Provide the (x, y) coordinate of the cell's center where the given text is located.  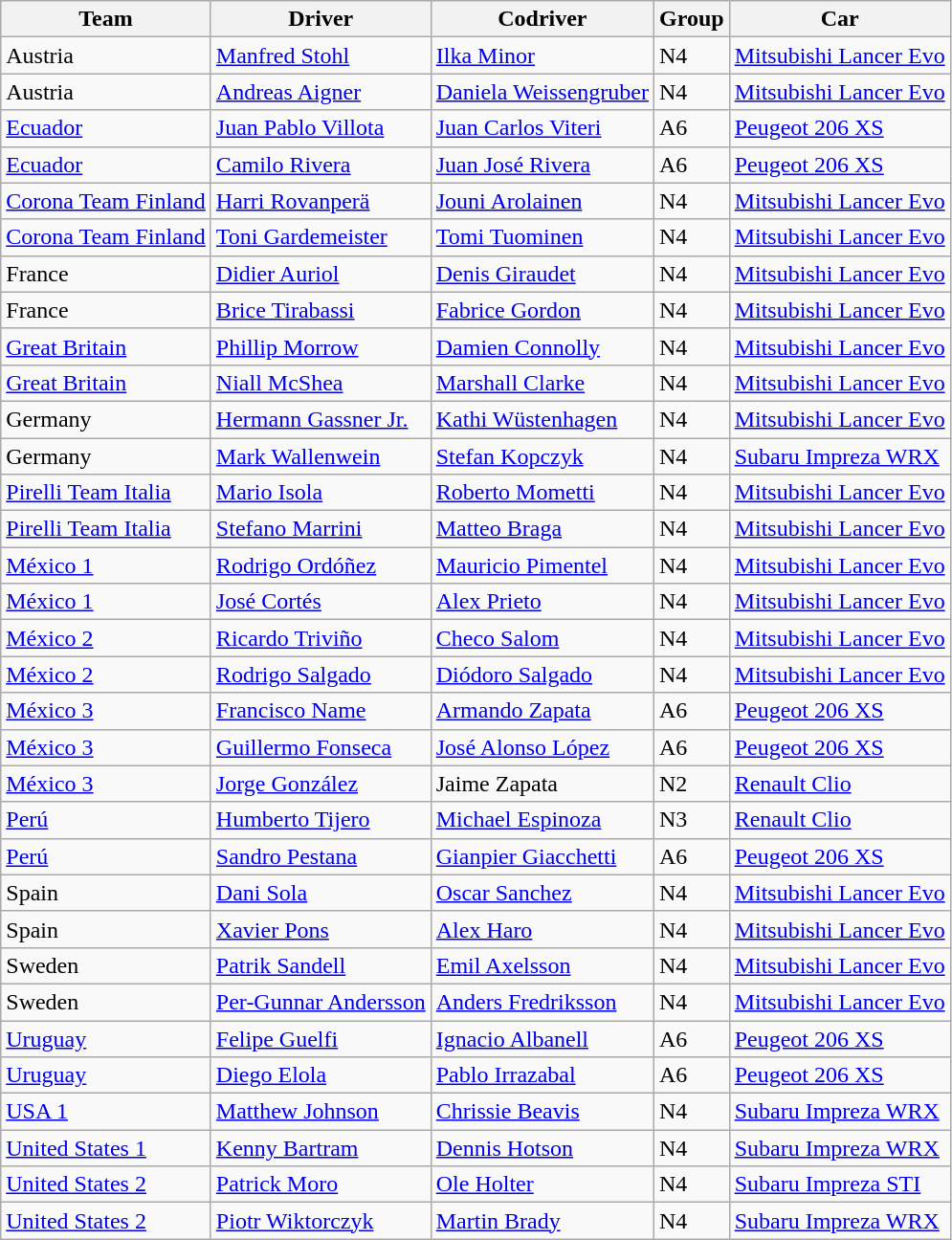
Patrik Sandell (321, 965)
Matteo Braga (542, 529)
Juan Pablo Villota (321, 128)
Car (840, 19)
Damien Connolly (542, 346)
Camilo Rivera (321, 165)
Diego Elola (321, 1075)
Subaru Impreza STI (840, 1185)
Ilka Minor (542, 55)
Andreas Aigner (321, 92)
Toni Gardemeister (321, 237)
Niall McShea (321, 383)
Stefano Marrini (321, 529)
José Cortés (321, 602)
Checo Salom (542, 638)
Fabrice Gordon (542, 310)
Guillermo Fonseca (321, 747)
Xavier Pons (321, 929)
Brice Tirabassi (321, 310)
Kathi Wüstenhagen (542, 419)
Alex Prieto (542, 602)
Francisco Name (321, 711)
Humberto Tijero (321, 820)
Jorge González (321, 784)
José Alonso López (542, 747)
Anders Fredriksson (542, 1002)
Jaime Zapata (542, 784)
Mark Wallenwein (321, 456)
Team (106, 19)
Armando Zapata (542, 711)
Roberto Mometti (542, 493)
Stefan Kopczyk (542, 456)
Tomi Tuominen (542, 237)
Rodrigo Salgado (321, 675)
Ole Holter (542, 1185)
Dennis Hotson (542, 1148)
Per-Gunnar Andersson (321, 1002)
Sandro Pestana (321, 856)
N2 (691, 784)
Michael Espinoza (542, 820)
Marshall Clarke (542, 383)
Juan José Rivera (542, 165)
Emil Axelsson (542, 965)
Jouni Arolainen (542, 201)
Gianpier Giacchetti (542, 856)
Phillip Morrow (321, 346)
Diódoro Salgado (542, 675)
United States 1 (106, 1148)
Rodrigo Ordóñez (321, 565)
Piotr Wiktorczyk (321, 1221)
Mauricio Pimentel (542, 565)
N3 (691, 820)
Codriver (542, 19)
Ricardo Triviño (321, 638)
Felipe Guelfi (321, 1038)
Kenny Bartram (321, 1148)
Group (691, 19)
Patrick Moro (321, 1185)
Chrissie Beavis (542, 1112)
Matthew Johnson (321, 1112)
Harri Rovanperä (321, 201)
Oscar Sanchez (542, 893)
Hermann Gassner Jr. (321, 419)
Alex Haro (542, 929)
Dani Sola (321, 893)
Driver (321, 19)
Martin Brady (542, 1221)
Daniela Weissengruber (542, 92)
Denis Giraudet (542, 274)
Juan Carlos Viteri (542, 128)
USA 1 (106, 1112)
Ignacio Albanell (542, 1038)
Mario Isola (321, 493)
Didier Auriol (321, 274)
Pablo Irrazabal (542, 1075)
Manfred Stohl (321, 55)
